Search for the cell housing the specified text and yield its (X, Y) center coordinate. 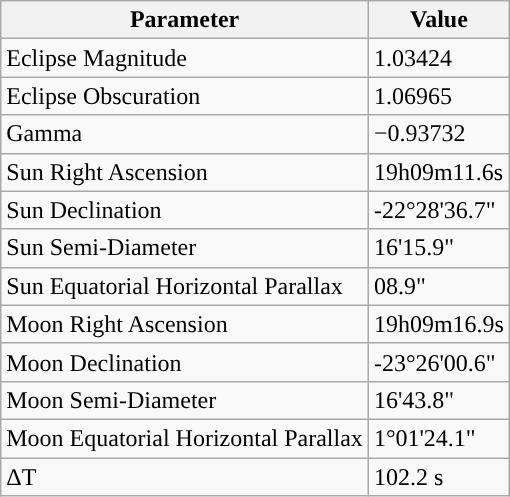
-22°28'36.7" (438, 210)
Moon Declination (185, 362)
16'43.8" (438, 400)
Parameter (185, 20)
19h09m11.6s (438, 172)
102.2 s (438, 477)
Gamma (185, 134)
16'15.9" (438, 248)
−0.93732 (438, 134)
Moon Semi-Diameter (185, 400)
Sun Equatorial Horizontal Parallax (185, 286)
1.03424 (438, 58)
19h09m16.9s (438, 324)
08.9" (438, 286)
-23°26'00.6" (438, 362)
Moon Equatorial Horizontal Parallax (185, 438)
1.06965 (438, 96)
Eclipse Obscuration (185, 96)
Sun Semi-Diameter (185, 248)
1°01'24.1" (438, 438)
ΔT (185, 477)
Moon Right Ascension (185, 324)
Sun Declination (185, 210)
Eclipse Magnitude (185, 58)
Sun Right Ascension (185, 172)
Value (438, 20)
